Find where the given text appears and provide that cell's center as (X, Y) coordinate. 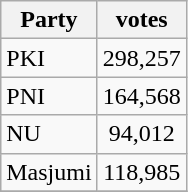
PKI (49, 58)
118,985 (142, 172)
94,012 (142, 134)
Party (49, 20)
PNI (49, 96)
NU (49, 134)
votes (142, 20)
298,257 (142, 58)
164,568 (142, 96)
Masjumi (49, 172)
